Output the [x, y] coordinate of the center of the cell containing the given text.  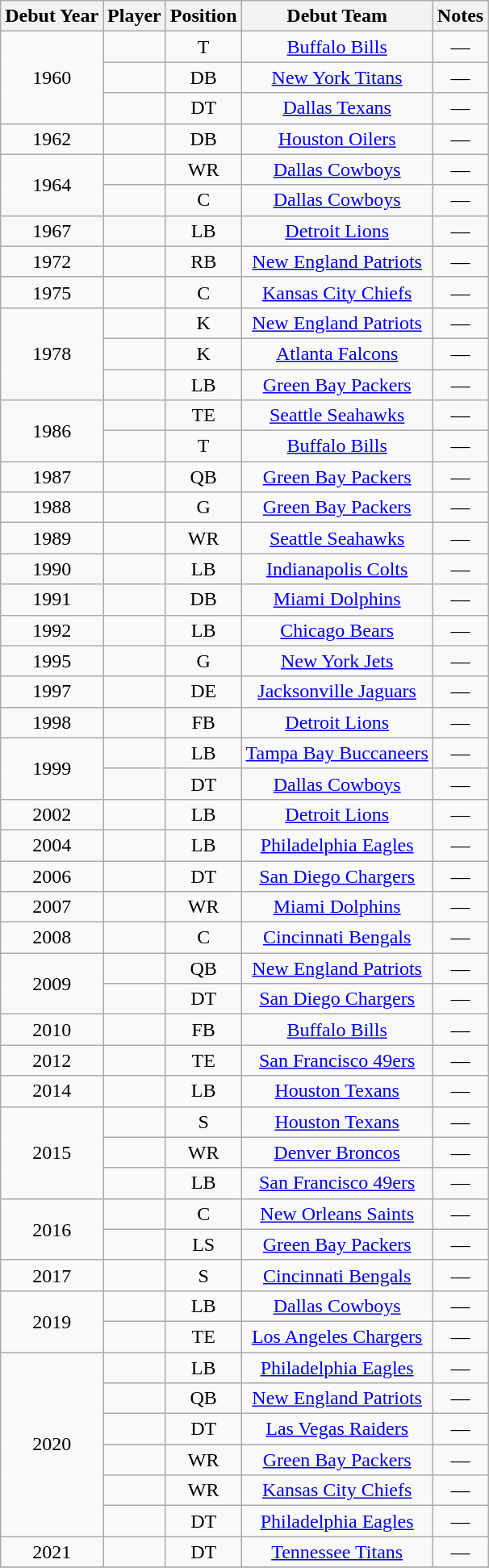
Player [135, 16]
Debut Team [337, 16]
1986 [52, 431]
1991 [52, 600]
1989 [52, 538]
1972 [52, 261]
LS [203, 1244]
2004 [52, 845]
1988 [52, 508]
1964 [52, 185]
DE [203, 692]
Dallas Texans [337, 108]
Chicago Bears [337, 630]
Los Angeles Chargers [337, 1336]
1995 [52, 661]
2014 [52, 1091]
Tennessee Titans [337, 1552]
RB [203, 261]
1960 [52, 77]
2020 [52, 1445]
Position [203, 16]
Debut Year [52, 16]
2019 [52, 1321]
Tampa Bay Buccaneers [337, 753]
New York Jets [337, 661]
New York Titans [337, 77]
Jacksonville Jaguars [337, 692]
2012 [52, 1060]
Denver Broncos [337, 1152]
2008 [52, 938]
2016 [52, 1229]
1999 [52, 768]
Notes [460, 16]
Indianapolis Colts [337, 569]
2021 [52, 1552]
1997 [52, 692]
1962 [52, 139]
2009 [52, 984]
2007 [52, 907]
1990 [52, 569]
1992 [52, 630]
2006 [52, 876]
New Orleans Saints [337, 1214]
Atlanta Falcons [337, 353]
1967 [52, 231]
2017 [52, 1275]
2002 [52, 814]
2015 [52, 1152]
Houston Oilers [337, 139]
1975 [52, 292]
1998 [52, 722]
2010 [52, 1030]
Las Vegas Raiders [337, 1429]
1978 [52, 353]
1987 [52, 477]
